Find where the given text appears and provide that cell's center as [x, y] coordinate. 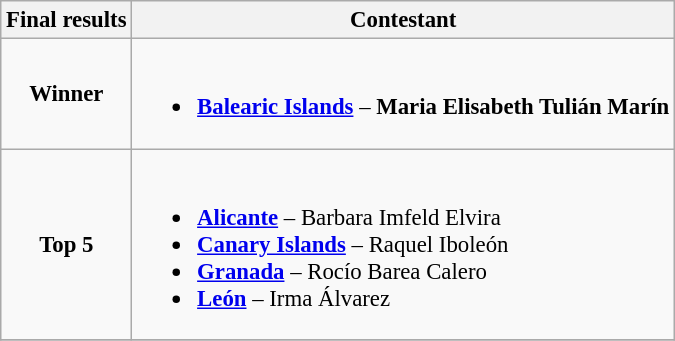
Alicante – Barbara Imfeld Elvira Canary Islands – Raquel Iboleón Granada – Rocío Barea Calero León – Irma Álvarez [404, 244]
Top 5 [66, 244]
Winner [66, 94]
Contestant [404, 20]
Balearic Islands – Maria Elisabeth Tulián Marín [404, 94]
Final results [66, 20]
